Output the [x, y] coordinate of the center of the cell containing the given text.  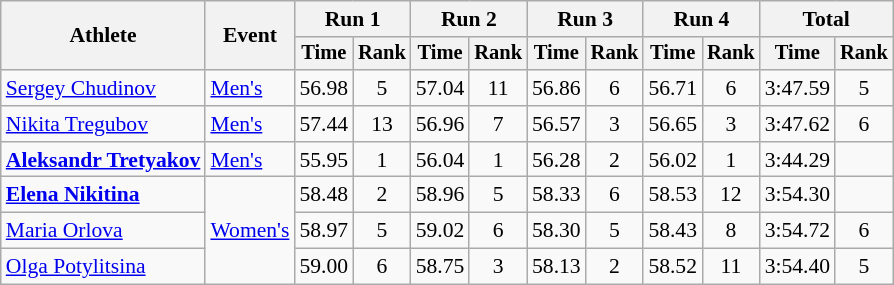
Total [826, 19]
Athlete [104, 36]
59.02 [440, 231]
56.02 [672, 160]
7 [498, 124]
58.13 [556, 267]
56.57 [556, 124]
Sergey Chudinov [104, 88]
12 [731, 195]
Run 1 [352, 19]
3:47.62 [798, 124]
Aleksandr Tretyakov [104, 160]
56.96 [440, 124]
Elena Nikitina [104, 195]
Run 4 [701, 19]
57.04 [440, 88]
58.75 [440, 267]
Maria Orlova [104, 231]
Run 2 [469, 19]
58.53 [672, 195]
3:54.30 [798, 195]
55.95 [324, 160]
8 [731, 231]
59.00 [324, 267]
58.33 [556, 195]
13 [382, 124]
57.44 [324, 124]
3:54.40 [798, 267]
58.43 [672, 231]
3:47.59 [798, 88]
56.71 [672, 88]
58.48 [324, 195]
56.98 [324, 88]
Run 3 [585, 19]
58.96 [440, 195]
58.30 [556, 231]
56.04 [440, 160]
58.97 [324, 231]
56.65 [672, 124]
58.52 [672, 267]
56.28 [556, 160]
Event [250, 36]
Nikita Tregubov [104, 124]
3:44.29 [798, 160]
Women's [250, 230]
56.86 [556, 88]
Olga Potylitsina [104, 267]
3:54.72 [798, 231]
